Extract the [X, Y] coordinate from the center of the cell holding the provided text.  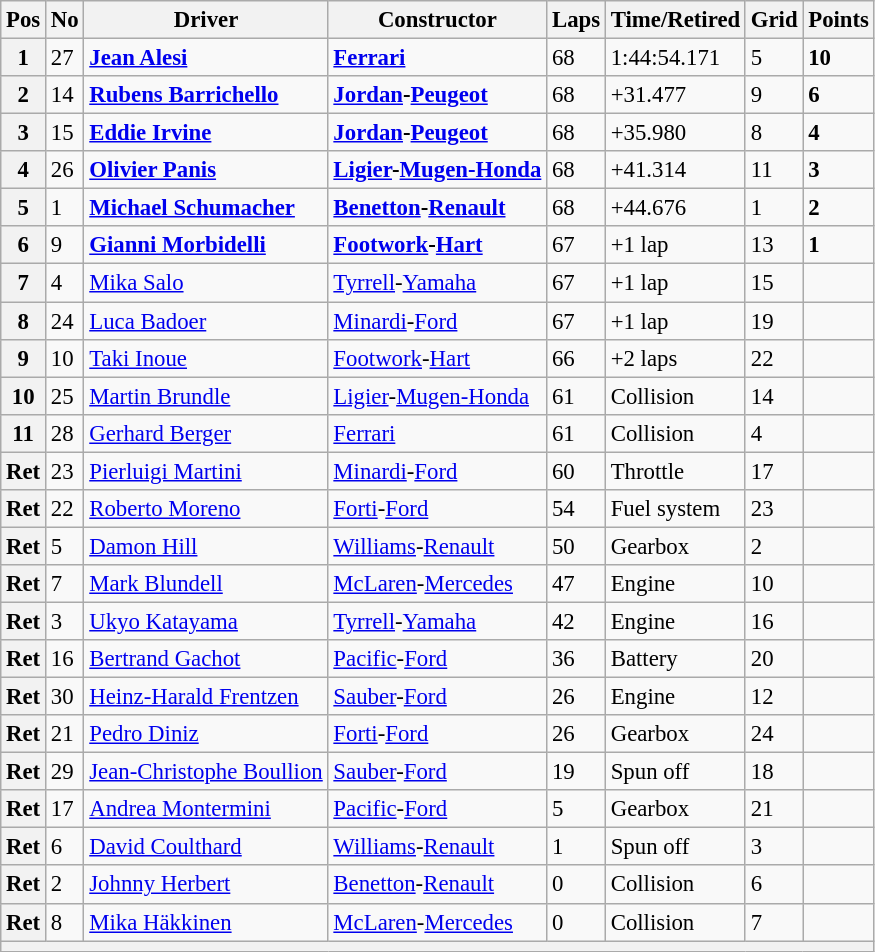
Grid [774, 20]
30 [65, 697]
Eddie Irvine [206, 133]
Throttle [675, 471]
1:44:54.171 [675, 58]
27 [65, 58]
Jean Alesi [206, 58]
Driver [206, 20]
Olivier Panis [206, 170]
47 [576, 584]
25 [65, 396]
Andrea Montermini [206, 809]
Mika Häkkinen [206, 922]
Gianni Morbidelli [206, 245]
+44.676 [675, 208]
Fuel system [675, 509]
Heinz-Harald Frentzen [206, 697]
David Coulthard [206, 847]
36 [576, 659]
12 [774, 697]
18 [774, 772]
Gerhard Berger [206, 433]
Pos [24, 20]
Jean-Christophe Boullion [206, 772]
Damon Hill [206, 546]
+31.477 [675, 95]
Martin Brundle [206, 396]
28 [65, 433]
54 [576, 509]
Constructor [438, 20]
+2 laps [675, 358]
20 [774, 659]
50 [576, 546]
Taki Inoue [206, 358]
Mark Blundell [206, 584]
Laps [576, 20]
Points [838, 20]
Time/Retired [675, 20]
+35.980 [675, 133]
Pedro Diniz [206, 734]
42 [576, 621]
60 [576, 471]
13 [774, 245]
Rubens Barrichello [206, 95]
Mika Salo [206, 283]
29 [65, 772]
Battery [675, 659]
Luca Badoer [206, 321]
Roberto Moreno [206, 509]
+41.314 [675, 170]
No [65, 20]
Michael Schumacher [206, 208]
Johnny Herbert [206, 885]
Bertrand Gachot [206, 659]
Ukyo Katayama [206, 621]
66 [576, 358]
Pierluigi Martini [206, 471]
